Return (x, y) of the center of cell containing provided text 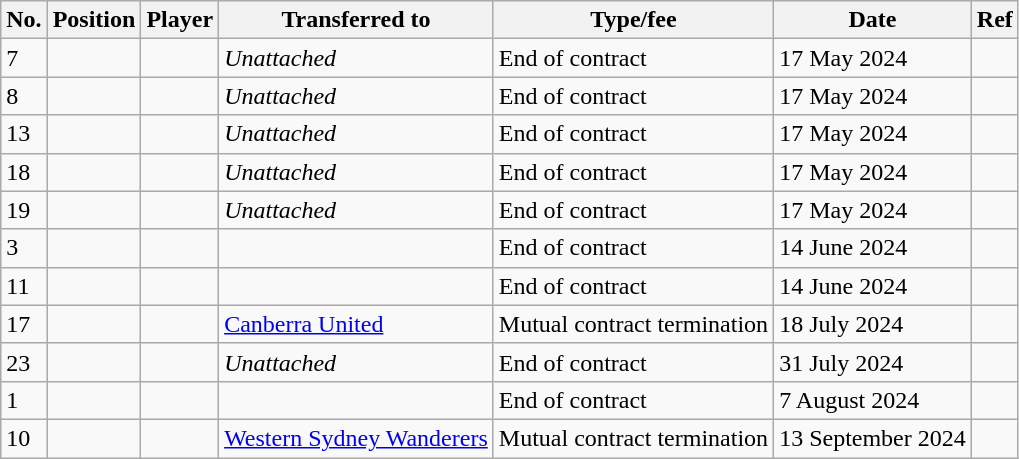
13 September 2024 (873, 438)
Transferred to (356, 20)
Ref (994, 20)
Canberra United (356, 324)
Western Sydney Wanderers (356, 438)
7 (24, 58)
18 (24, 172)
10 (24, 438)
8 (24, 96)
Type/fee (633, 20)
7 August 2024 (873, 400)
19 (24, 210)
17 (24, 324)
31 July 2024 (873, 362)
Player (180, 20)
No. (24, 20)
3 (24, 248)
Position (94, 20)
13 (24, 134)
Date (873, 20)
11 (24, 286)
18 July 2024 (873, 324)
1 (24, 400)
23 (24, 362)
